Find where the given text appears and provide that cell's center as (X, Y) coordinate. 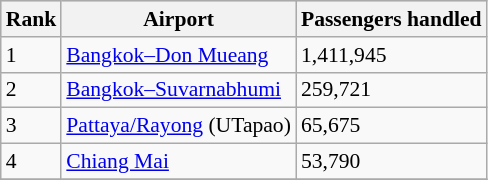
Passengers handled (392, 19)
1 (32, 55)
Airport (178, 19)
2 (32, 90)
3 (32, 126)
1,411,945 (392, 55)
65,675 (392, 126)
53,790 (392, 162)
Bangkok–Don Mueang (178, 55)
259,721 (392, 90)
Bangkok–Suvarnabhumi (178, 90)
Rank (32, 19)
Pattaya/Rayong (UTapao) (178, 126)
4 (32, 162)
Chiang Mai (178, 162)
